Detect which cell encompasses the target text, then output its [X, Y] center coordinate. 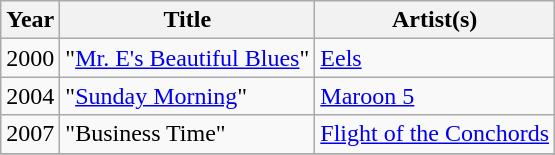
Year [30, 20]
2007 [30, 134]
"Business Time" [188, 134]
Title [188, 20]
2000 [30, 58]
"Sunday Morning" [188, 96]
Flight of the Conchords [435, 134]
Maroon 5 [435, 96]
Artist(s) [435, 20]
2004 [30, 96]
Eels [435, 58]
"Mr. E's Beautiful Blues" [188, 58]
